For the text-containing cell, return its midpoint in [X, Y] coordinate format. 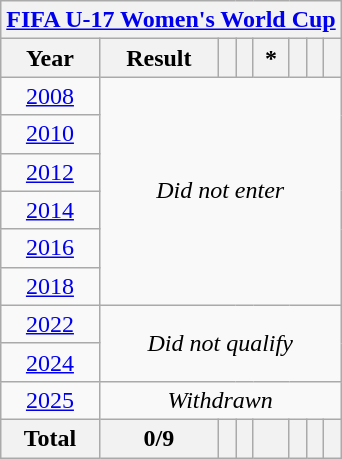
2018 [50, 286]
2010 [50, 134]
2025 [50, 400]
Did not enter [220, 191]
Did not qualify [220, 343]
2012 [50, 172]
2008 [50, 96]
2024 [50, 362]
FIFA U-17 Women's World Cup [171, 20]
Result [158, 58]
Withdrawn [220, 400]
2014 [50, 210]
Total [50, 438]
Year [50, 58]
0/9 [158, 438]
2016 [50, 248]
2022 [50, 324]
* [271, 58]
